Locate the cell with the specified text and output its (X, Y) center coordinate. 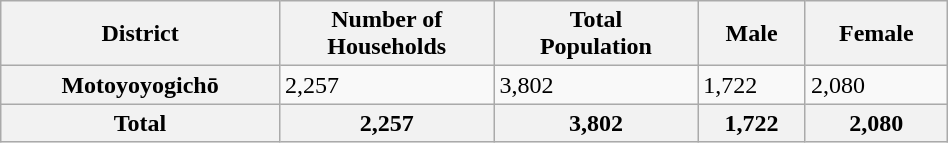
Motoyoyogichō (140, 85)
TotalPopulation (596, 34)
District (140, 34)
Male (752, 34)
Female (876, 34)
Number ofHouseholds (386, 34)
Total (140, 123)
